Return [x, y] of the center of cell containing provided text 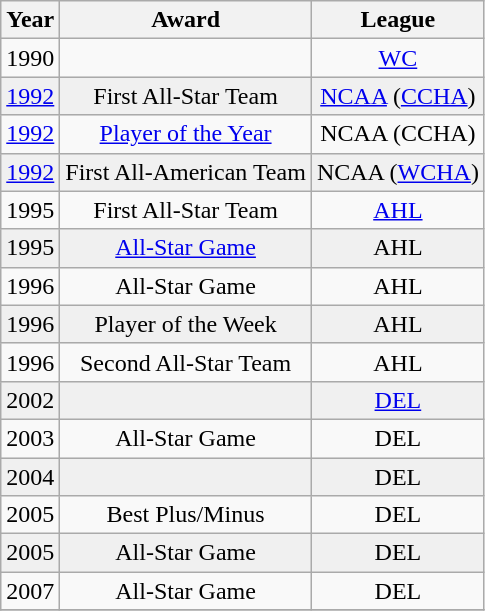
Player of the Week [186, 324]
2002 [30, 400]
WC [398, 58]
NCAA (WCHA) [398, 172]
1990 [30, 58]
Award [186, 20]
2003 [30, 438]
2004 [30, 477]
Player of the Year [186, 134]
Year [30, 20]
2007 [30, 591]
League [398, 20]
Second All-Star Team [186, 362]
Best Plus/Minus [186, 515]
First All-American Team [186, 172]
